Determine the [x, y] coordinate at the center of the cell enclosing the given text.  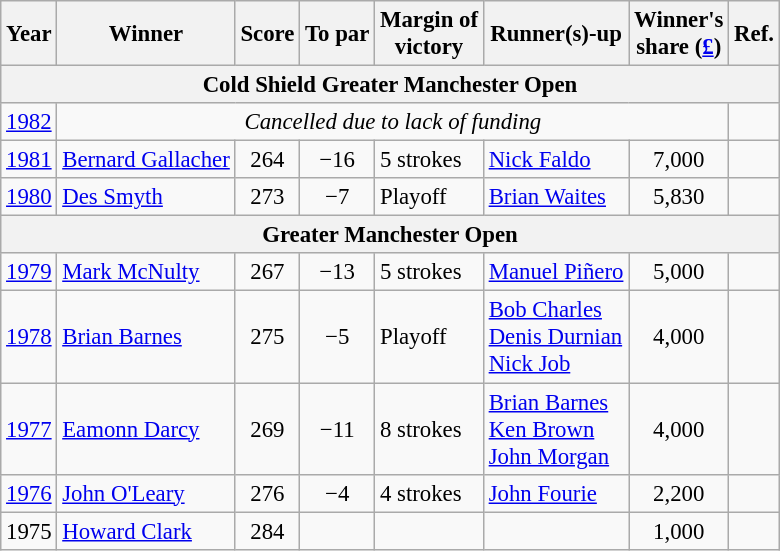
Runner(s)-up [556, 34]
Mark McNulty [146, 273]
Des Smyth [146, 197]
1980 [29, 197]
Howard Clark [146, 531]
Nick Faldo [556, 160]
Winner [146, 34]
8 strokes [430, 429]
284 [268, 531]
1977 [29, 429]
267 [268, 273]
5,830 [679, 197]
Bernard Gallacher [146, 160]
Brian Barnes [146, 337]
1975 [29, 531]
1,000 [679, 531]
275 [268, 337]
Cancelled due to lack of funding [393, 122]
Winner'sshare (£) [679, 34]
−11 [338, 429]
Margin ofvictory [430, 34]
1978 [29, 337]
Ref. [754, 34]
273 [268, 197]
269 [268, 429]
276 [268, 493]
1982 [29, 122]
Manuel Piñero [556, 273]
1979 [29, 273]
John Fourie [556, 493]
−5 [338, 337]
5,000 [679, 273]
Cold Shield Greater Manchester Open [390, 85]
Year [29, 34]
Bob Charles Denis Durnian Nick Job [556, 337]
John O'Leary [146, 493]
Brian Barnes Ken Brown John Morgan [556, 429]
Greater Manchester Open [390, 235]
1976 [29, 493]
1981 [29, 160]
4 strokes [430, 493]
−13 [338, 273]
7,000 [679, 160]
To par [338, 34]
−16 [338, 160]
Brian Waites [556, 197]
264 [268, 160]
−7 [338, 197]
Eamonn Darcy [146, 429]
−4 [338, 493]
Score [268, 34]
2,200 [679, 493]
